Identify which cell holds the provided text, then report its [X, Y] central coordinate. 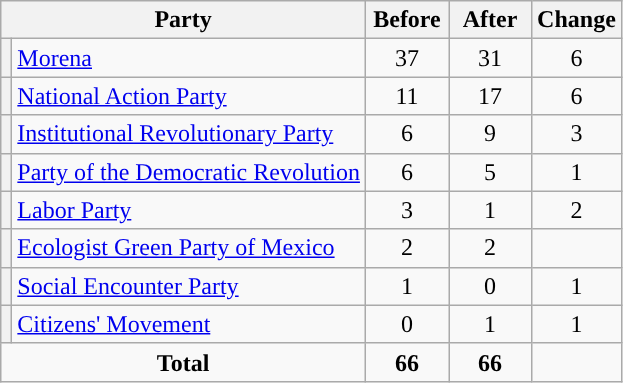
Institutional Revolutionary Party [189, 134]
Morena [189, 58]
37 [406, 58]
5 [490, 172]
Citizens' Movement [189, 324]
31 [490, 58]
Change [577, 20]
Total [184, 362]
After [490, 20]
9 [490, 134]
Ecologist Green Party of Mexico [189, 248]
Labor Party [189, 210]
Social Encounter Party [189, 286]
Party of the Democratic Revolution [189, 172]
National Action Party [189, 96]
17 [490, 96]
11 [406, 96]
Before [406, 20]
Party [184, 20]
